Find where the given text appears and provide that cell's center as (x, y) coordinate. 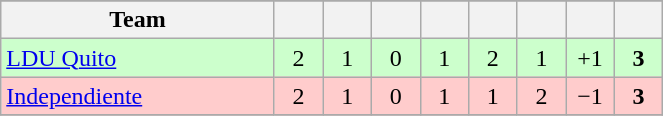
Independiente (138, 96)
−1 (590, 96)
Team (138, 20)
+1 (590, 58)
LDU Quito (138, 58)
